Provide the (x, y) coordinate of the cell's center where the given text is located.  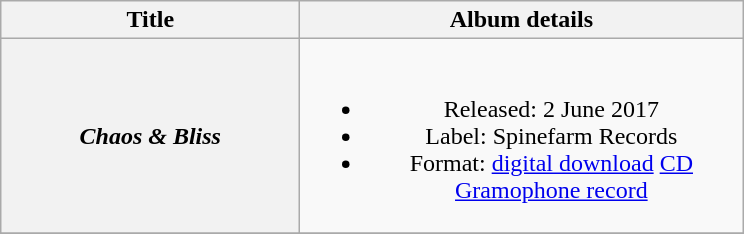
Released: 2 June 2017Label: Spinefarm RecordsFormat: digital download CD Gramophone record (522, 136)
Title (150, 20)
Chaos & Bliss (150, 136)
Album details (522, 20)
